Search for the cell housing the specified text and yield its (x, y) center coordinate. 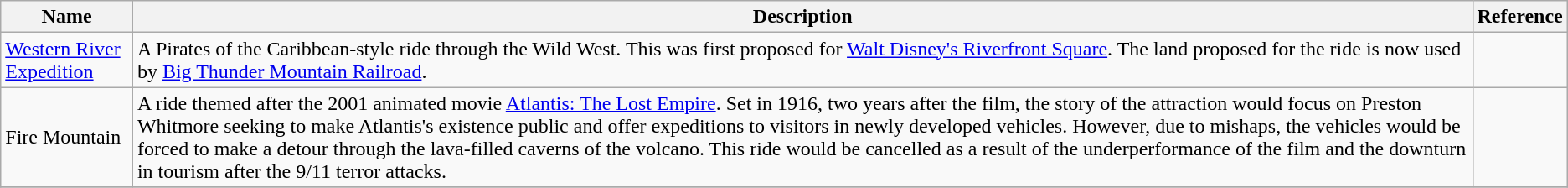
Reference (1519, 17)
Description (802, 17)
Western River Expedition (67, 60)
Name (67, 17)
Fire Mountain (67, 138)
